Extract the [X, Y] coordinate from the center of the cell holding the provided text.  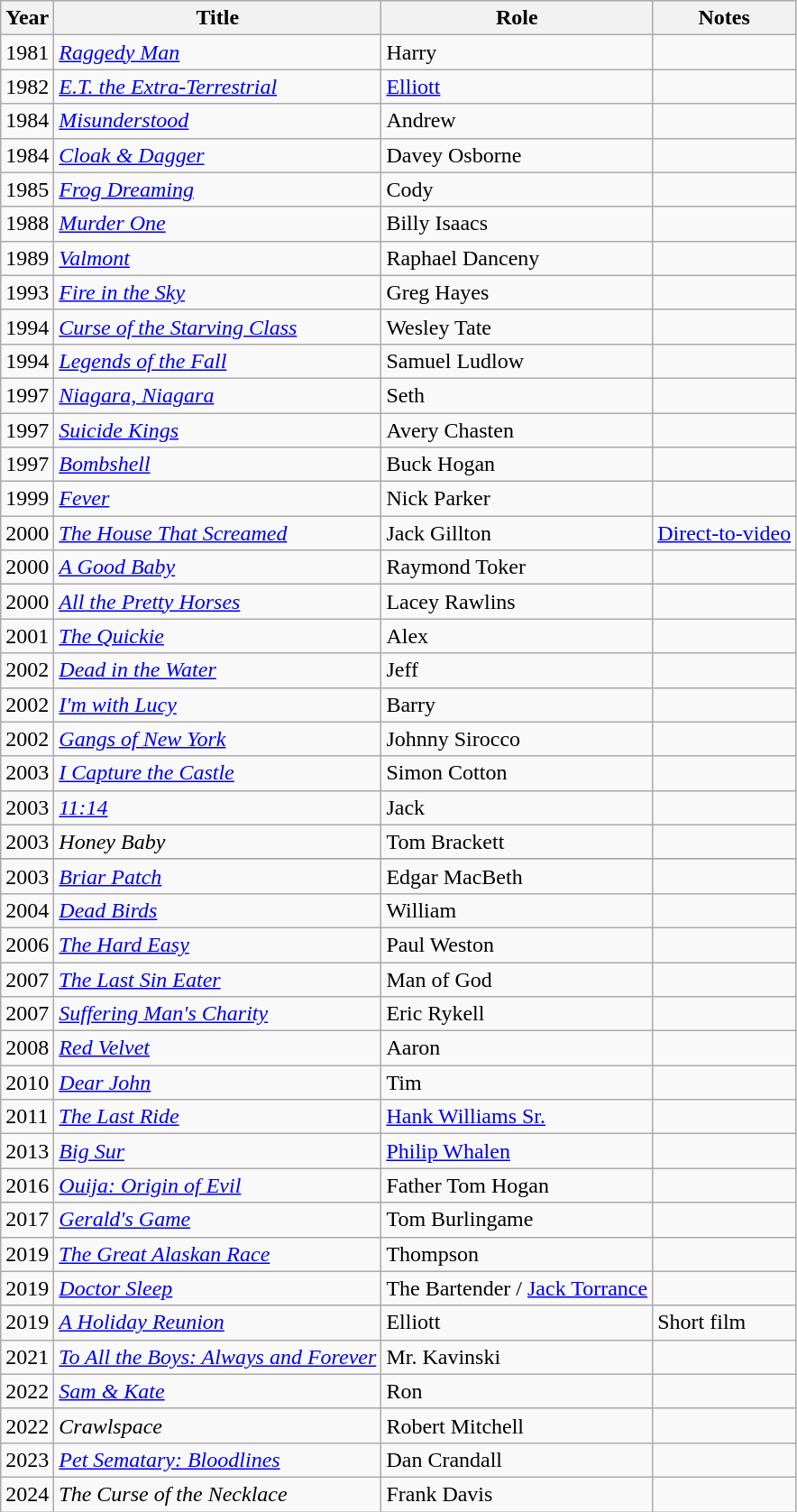
Tom Burlingame [518, 1220]
A Holiday Reunion [218, 1323]
1989 [27, 258]
2001 [27, 636]
Suicide Kings [218, 430]
2006 [27, 945]
To All the Boys: Always and Forever [218, 1357]
Title [218, 18]
Raggedy Man [218, 52]
Eric Rykell [518, 1014]
Briar Patch [218, 876]
Frank Davis [518, 1494]
1999 [27, 499]
Seth [518, 395]
Bombshell [218, 465]
Doctor Sleep [218, 1288]
Sam & Kate [218, 1391]
Barry [518, 705]
Paul Weston [518, 945]
Man of God [518, 979]
The Curse of the Necklace [218, 1494]
The Hard Easy [218, 945]
2024 [27, 1494]
Gangs of New York [218, 739]
Legends of the Fall [218, 361]
Robert Mitchell [518, 1425]
Billy Isaacs [518, 224]
11:14 [218, 807]
Johnny Sirocco [518, 739]
Avery Chasten [518, 430]
Mr. Kavinski [518, 1357]
Misunderstood [218, 121]
Niagara, Niagara [218, 395]
The Quickie [218, 636]
Simon Cotton [518, 773]
Gerald's Game [218, 1220]
Greg Hayes [518, 292]
Ron [518, 1391]
Direct-to-video [725, 533]
2017 [27, 1220]
Ouija: Origin of Evil [218, 1185]
Tom Brackett [518, 842]
The Last Ride [218, 1117]
2021 [27, 1357]
Cody [518, 189]
Murder One [218, 224]
Tim [518, 1083]
I'm with Lucy [218, 705]
Red Velvet [218, 1048]
Aaron [518, 1048]
Philip Whalen [518, 1151]
Jack Gillton [518, 533]
Edgar MacBeth [518, 876]
The House That Screamed [218, 533]
Curse of the Starving Class [218, 327]
Year [27, 18]
1988 [27, 224]
2011 [27, 1117]
Alex [518, 636]
Jeff [518, 670]
Suffering Man's Charity [218, 1014]
2004 [27, 910]
Frog Dreaming [218, 189]
Harry [518, 52]
Pet Sematary: Bloodlines [218, 1460]
Notes [725, 18]
Thompson [518, 1254]
Dan Crandall [518, 1460]
The Great Alaskan Race [218, 1254]
Raphael Danceny [518, 258]
Fire in the Sky [218, 292]
Samuel Ludlow [518, 361]
Lacey Rawlins [518, 602]
The Last Sin Eater [218, 979]
I Capture the Castle [218, 773]
2010 [27, 1083]
Fever [218, 499]
1993 [27, 292]
The Bartender / Jack Torrance [518, 1288]
1982 [27, 87]
2016 [27, 1185]
2023 [27, 1460]
Cloak & Dagger [218, 155]
Dead in the Water [218, 670]
Jack [518, 807]
William [518, 910]
Father Tom Hogan [518, 1185]
1981 [27, 52]
Big Sur [218, 1151]
Honey Baby [218, 842]
2008 [27, 1048]
Buck Hogan [518, 465]
1985 [27, 189]
Role [518, 18]
Crawlspace [218, 1425]
Dear John [218, 1083]
Nick Parker [518, 499]
Valmont [218, 258]
Raymond Toker [518, 567]
Hank Williams Sr. [518, 1117]
Davey Osborne [518, 155]
Wesley Tate [518, 327]
Dead Birds [218, 910]
All the Pretty Horses [218, 602]
2013 [27, 1151]
Andrew [518, 121]
A Good Baby [218, 567]
E.T. the Extra-Terrestrial [218, 87]
Short film [725, 1323]
